Capture the cell that displays the provided text and extract its [X, Y] central coordinate. 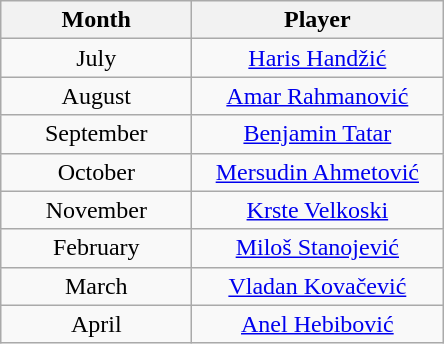
Miloš Stanojević [318, 248]
April [96, 324]
August [96, 96]
Amar Rahmanović [318, 96]
Anel Hebibović [318, 324]
July [96, 58]
Mersudin Ahmetović [318, 172]
February [96, 248]
Benjamin Tatar [318, 134]
March [96, 286]
Krste Velkoski [318, 210]
Haris Handžić [318, 58]
Month [96, 20]
Player [318, 20]
October [96, 172]
September [96, 134]
November [96, 210]
Vladan Kovačević [318, 286]
